Provide the [x, y] coordinate of the cell's center where the given text is located.  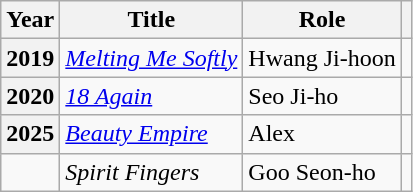
Goo Seon-ho [322, 172]
Role [322, 20]
2025 [30, 134]
Seo Ji-ho [322, 96]
Year [30, 20]
Title [152, 20]
Melting Me Softly [152, 58]
Hwang Ji-hoon [322, 58]
2020 [30, 96]
18 Again [152, 96]
Spirit Fingers [152, 172]
Alex [322, 134]
2019 [30, 58]
Beauty Empire [152, 134]
